Pinpoint the cell where the given text exists, returning its (X, Y) midpoint coordinate. 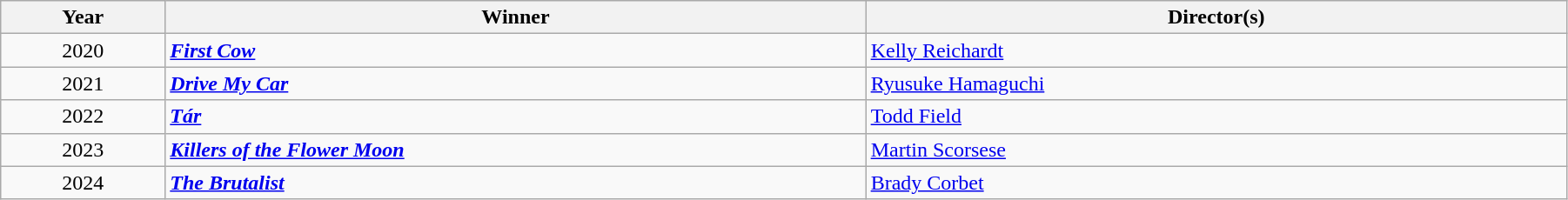
First Cow (515, 50)
Tár (515, 117)
Killers of the Flower Moon (515, 150)
Year (84, 17)
Todd Field (1216, 117)
2024 (84, 183)
The Brutalist (515, 183)
Martin Scorsese (1216, 150)
2023 (84, 150)
2020 (84, 50)
Brady Corbet (1216, 183)
Drive My Car (515, 83)
Winner (515, 17)
2022 (84, 117)
Ryusuke Hamaguchi (1216, 83)
Kelly Reichardt (1216, 50)
2021 (84, 83)
Director(s) (1216, 17)
